Locate the cell with the specified text and output its (X, Y) center coordinate. 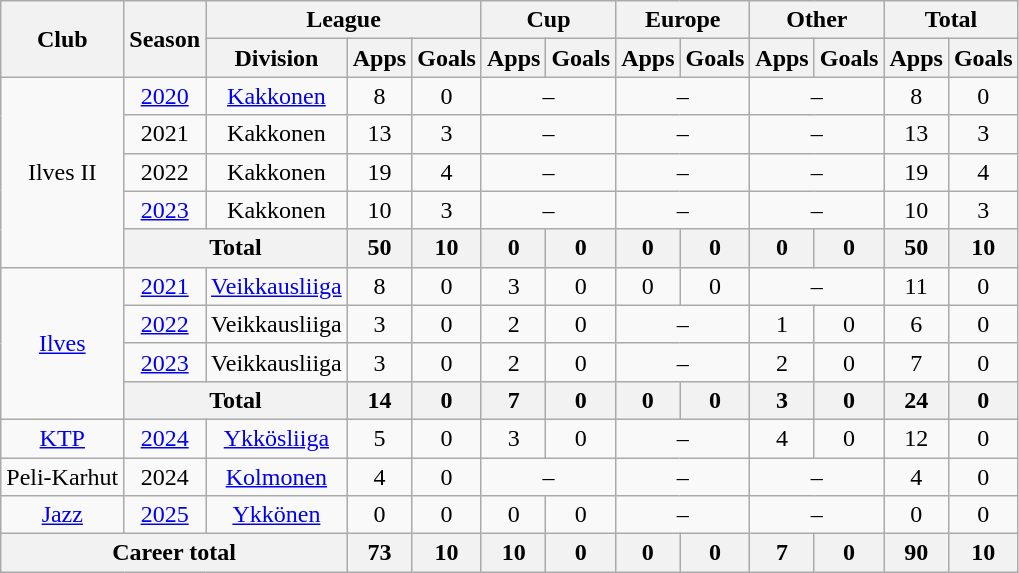
2020 (165, 96)
Club (62, 39)
12 (916, 438)
5 (379, 438)
Ilves (62, 343)
2025 (165, 515)
14 (379, 400)
Peli-Karhut (62, 477)
Career total (174, 553)
Ykkönen (277, 515)
Season (165, 39)
Division (277, 58)
Europe (683, 20)
90 (916, 553)
6 (916, 324)
1 (782, 324)
73 (379, 553)
Other (817, 20)
Kolmonen (277, 477)
11 (916, 286)
Ykkösliiga (277, 438)
KTP (62, 438)
Jazz (62, 515)
League (344, 20)
24 (916, 400)
Cup (548, 20)
Ilves II (62, 172)
